Return the [X, Y] coordinate for the center point of the cell that contains the specified text.  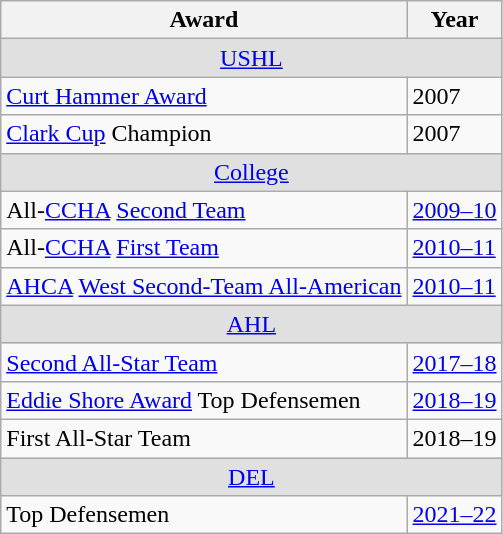
AHCA West Second-Team All-American [204, 286]
Eddie Shore Award Top Defensemen [204, 400]
2009–10 [454, 210]
2017–18 [454, 362]
Year [454, 20]
2021–22 [454, 515]
USHL [252, 58]
Curt Hammer Award [204, 96]
Clark Cup Champion [204, 134]
College [252, 172]
Award [204, 20]
First All-Star Team [204, 438]
All-CCHA Second Team [204, 210]
DEL [252, 477]
All-CCHA First Team [204, 248]
Top Defensemen [204, 515]
Second All-Star Team [204, 362]
AHL [252, 324]
